For the text-containing cell, return its midpoint in (X, Y) coordinate format. 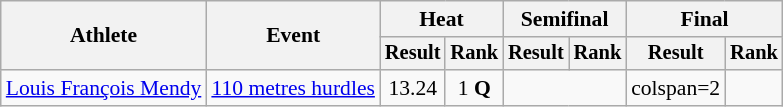
Event (293, 36)
Semifinal (564, 19)
Louis François Mendy (104, 88)
Final (704, 19)
Heat (442, 19)
110 metres hurdles (293, 88)
Athlete (104, 36)
1 Q (474, 88)
colspan=2 (676, 88)
13.24 (413, 88)
